From the cell containing the given text, extract its center point as [X, Y] coordinate. 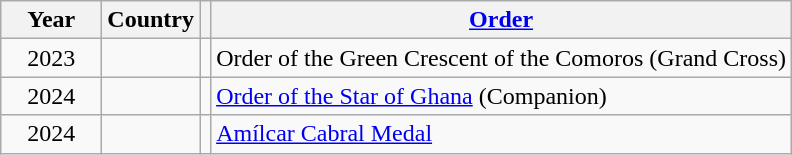
Order of the Star of Ghana (Companion) [502, 96]
Amílcar Cabral Medal [502, 134]
Country [151, 20]
Year [52, 20]
Order [502, 20]
Order of the Green Crescent of the Comoros (Grand Cross) [502, 58]
2023 [52, 58]
